Return (X, Y) of the center of cell containing provided text 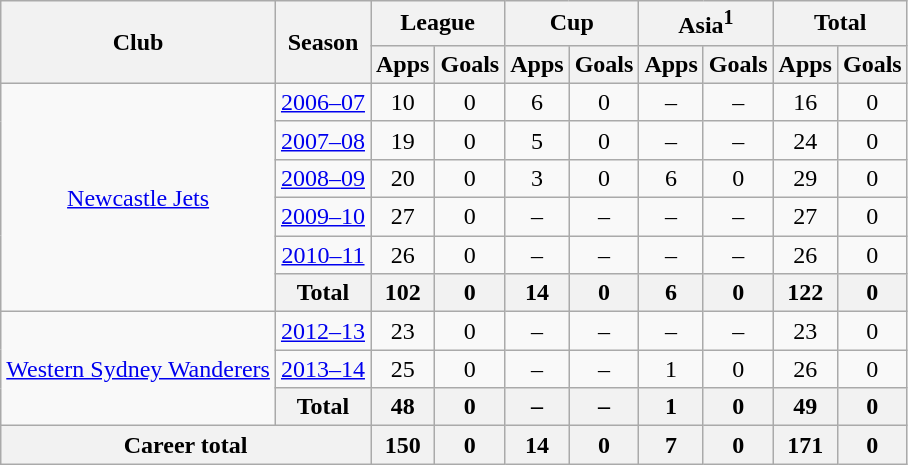
2006–07 (322, 102)
10 (402, 102)
102 (402, 293)
Club (138, 42)
16 (805, 102)
2007–08 (322, 140)
25 (402, 369)
Season (322, 42)
2010–11 (322, 255)
19 (402, 140)
5 (537, 140)
2013–14 (322, 369)
29 (805, 178)
2012–13 (322, 331)
150 (402, 445)
48 (402, 407)
7 (671, 445)
20 (402, 178)
3 (537, 178)
122 (805, 293)
49 (805, 407)
Newcastle Jets (138, 197)
Western Sydney Wanderers (138, 369)
Career total (186, 445)
Cup (572, 24)
171 (805, 445)
Asia1 (706, 24)
2008–09 (322, 178)
League (437, 24)
2009–10 (322, 217)
24 (805, 140)
